Determine the [x, y] coordinate at the center of the cell enclosing the given text.  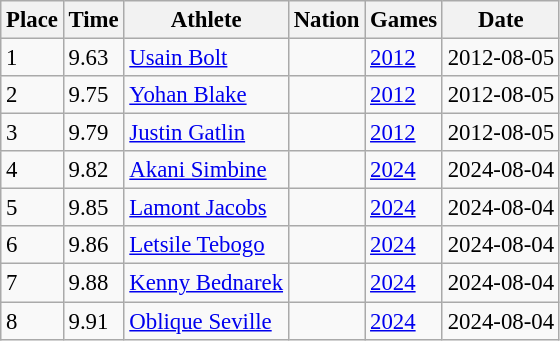
7 [32, 283]
6 [32, 245]
3 [32, 133]
Letsile Tebogo [206, 245]
Oblique Seville [206, 321]
9.88 [94, 283]
9.91 [94, 321]
Kenny Bednarek [206, 283]
Athlete [206, 20]
9.79 [94, 133]
Usain Bolt [206, 58]
2 [32, 95]
5 [32, 208]
8 [32, 321]
Time [94, 20]
Lamont Jacobs [206, 208]
Yohan Blake [206, 95]
Akani Simbine [206, 170]
9.63 [94, 58]
Date [500, 20]
9.82 [94, 170]
1 [32, 58]
4 [32, 170]
9.85 [94, 208]
Justin Gatlin [206, 133]
Games [404, 20]
Place [32, 20]
Nation [326, 20]
9.86 [94, 245]
9.75 [94, 95]
